From the cell containing the given text, extract its center point as (x, y) coordinate. 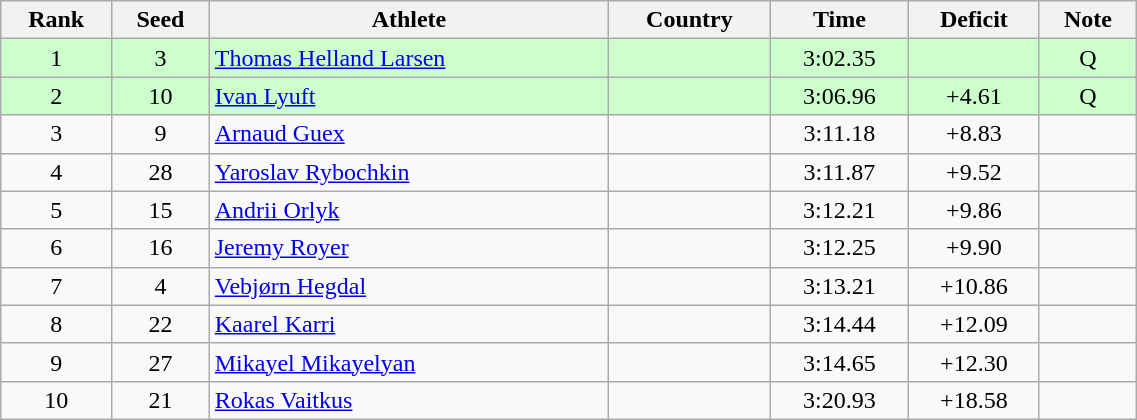
8 (56, 324)
3:11.18 (839, 134)
15 (161, 210)
Rokas Vaitkus (408, 400)
+9.86 (974, 210)
7 (56, 286)
+10.86 (974, 286)
Andrii Orlyk (408, 210)
Time (839, 20)
+18.58 (974, 400)
3:13.21 (839, 286)
+8.83 (974, 134)
Arnaud Guex (408, 134)
28 (161, 172)
22 (161, 324)
Kaarel Karri (408, 324)
27 (161, 362)
Mikayel Mikayelyan (408, 362)
Note (1088, 20)
6 (56, 248)
21 (161, 400)
Deficit (974, 20)
3:20.93 (839, 400)
+4.61 (974, 96)
3:12.21 (839, 210)
Athlete (408, 20)
3:14.65 (839, 362)
Rank (56, 20)
+9.52 (974, 172)
5 (56, 210)
Thomas Helland Larsen (408, 58)
+9.90 (974, 248)
16 (161, 248)
+12.09 (974, 324)
+12.30 (974, 362)
1 (56, 58)
Seed (161, 20)
2 (56, 96)
3:11.87 (839, 172)
Yaroslav Rybochkin (408, 172)
3:14.44 (839, 324)
3:06.96 (839, 96)
Jeremy Royer (408, 248)
Vebjørn Hegdal (408, 286)
3:02.35 (839, 58)
Ivan Lyuft (408, 96)
3:12.25 (839, 248)
Country (690, 20)
